Scan for the cell matching the given text and deliver its [X, Y] coordinate at center. 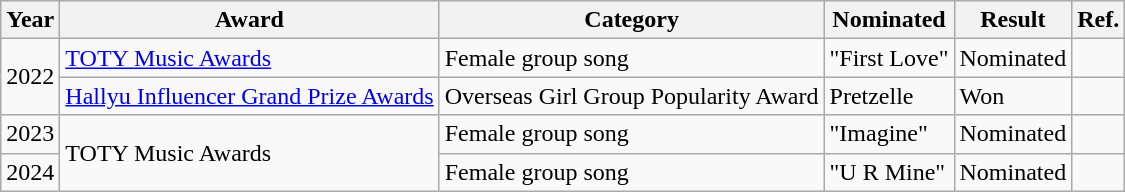
2022 [30, 77]
Hallyu Influencer Grand Prize Awards [250, 96]
"Imagine" [889, 134]
Pretzelle [889, 96]
Year [30, 20]
"U R Mine" [889, 172]
Won [1013, 96]
Ref. [1098, 20]
2024 [30, 172]
Result [1013, 20]
Overseas Girl Group Popularity Award [632, 96]
"First Love" [889, 58]
Award [250, 20]
2023 [30, 134]
Category [632, 20]
